Search for the cell housing the specified text and yield its [x, y] center coordinate. 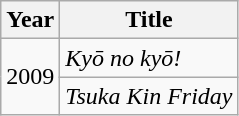
Year [30, 20]
Kyō no kyō! [149, 58]
Tsuka Kin Friday [149, 96]
2009 [30, 77]
Title [149, 20]
